Determine the (x, y) coordinate at the center of the cell enclosing the given text.  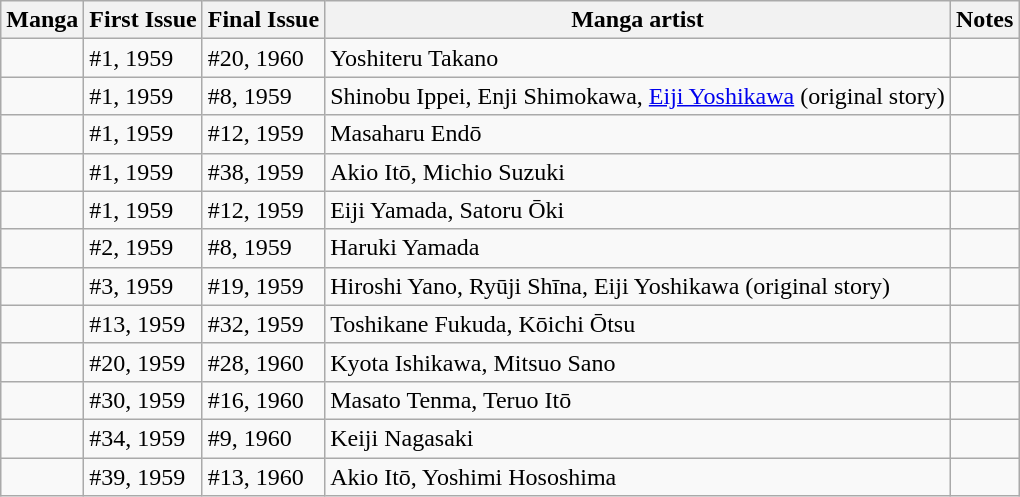
Masato Tenma, Teruo Itō (638, 400)
Eiji Yamada, Satoru Ōki (638, 210)
Akio Itō, Yoshimi Hososhima (638, 477)
Masaharu Endō (638, 134)
#16, 1960 (263, 400)
#32, 1959 (263, 324)
#3, 1959 (143, 286)
#20, 1960 (263, 58)
#28, 1960 (263, 362)
#34, 1959 (143, 438)
#39, 1959 (143, 477)
Toshikane Fukuda, Kōichi Ōtsu (638, 324)
#38, 1959 (263, 172)
#30, 1959 (143, 400)
Keiji Nagasaki (638, 438)
#13, 1960 (263, 477)
Kyota Ishikawa, Mitsuo Sano (638, 362)
First Issue (143, 20)
#20, 1959 (143, 362)
Yoshiteru Takano (638, 58)
Haruki Yamada (638, 248)
Shinobu Ippei, Enji Shimokawa, Eiji Yoshikawa (original story) (638, 96)
Notes (984, 20)
Final Issue (263, 20)
#19, 1959 (263, 286)
#13, 1959 (143, 324)
Hiroshi Yano, Ryūji Shīna, Eiji Yoshikawa (original story) (638, 286)
#9, 1960 (263, 438)
Manga artist (638, 20)
Akio Itō, Michio Suzuki (638, 172)
Manga (42, 20)
#2, 1959 (143, 248)
